Search for the cell housing the specified text and yield its (X, Y) center coordinate. 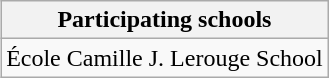
Participating schools (165, 20)
École Camille J. Lerouge School (165, 58)
